Identify which cell holds the provided text, then report its (X, Y) central coordinate. 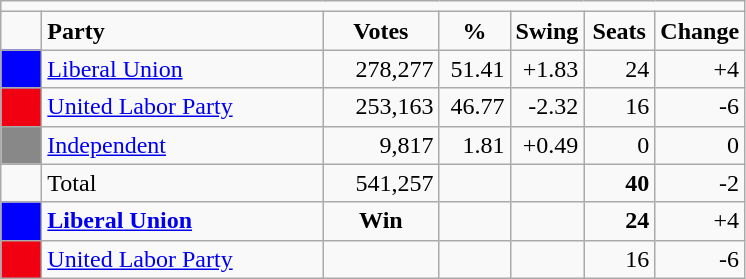
253,163 (381, 107)
Change (700, 31)
Win (381, 221)
+1.83 (547, 69)
Independent (182, 145)
Total (182, 183)
Seats (620, 31)
51.41 (474, 69)
40 (620, 183)
-2 (700, 183)
541,257 (381, 183)
Swing (547, 31)
Party (182, 31)
+0.49 (547, 145)
Votes (381, 31)
% (474, 31)
-2.32 (547, 107)
278,277 (381, 69)
9,817 (381, 145)
46.77 (474, 107)
1.81 (474, 145)
